Identify which cell holds the provided text, then report its (x, y) central coordinate. 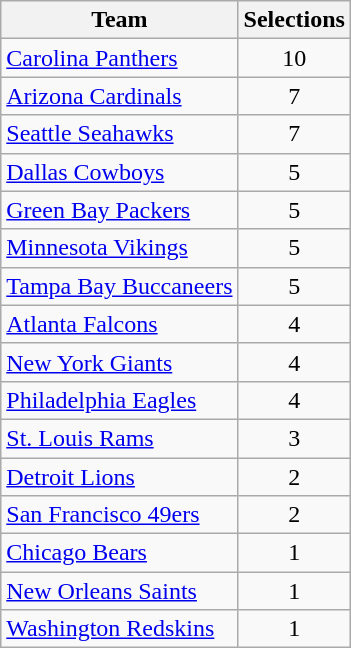
Selections (294, 20)
3 (294, 438)
Tampa Bay Buccaneers (120, 286)
Atlanta Falcons (120, 324)
Philadelphia Eagles (120, 400)
Carolina Panthers (120, 58)
Team (120, 20)
New Orleans Saints (120, 591)
St. Louis Rams (120, 438)
Arizona Cardinals (120, 96)
Detroit Lions (120, 477)
Washington Redskins (120, 629)
Chicago Bears (120, 553)
New York Giants (120, 362)
San Francisco 49ers (120, 515)
Green Bay Packers (120, 210)
10 (294, 58)
Minnesota Vikings (120, 248)
Dallas Cowboys (120, 172)
Seattle Seahawks (120, 134)
